Capture the cell that displays the provided text and extract its (X, Y) central coordinate. 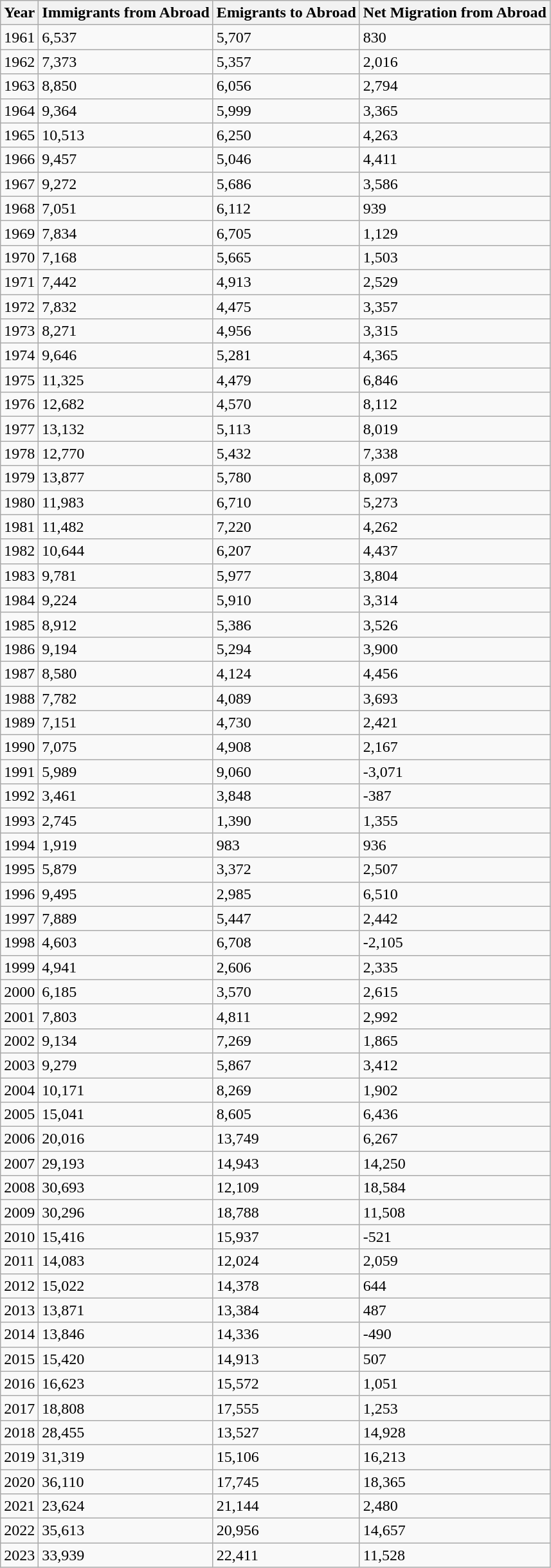
1969 (19, 233)
1992 (19, 796)
1982 (19, 551)
15,416 (126, 1237)
2021 (19, 1506)
9,781 (126, 576)
16,213 (455, 1457)
2017 (19, 1408)
4,913 (286, 282)
3,357 (455, 307)
1981 (19, 527)
1974 (19, 356)
2007 (19, 1163)
2020 (19, 1481)
-490 (455, 1335)
2,167 (455, 747)
8,580 (126, 673)
6,537 (126, 37)
10,171 (126, 1090)
33,939 (126, 1555)
2,992 (455, 1016)
5,999 (286, 111)
7,220 (286, 527)
2003 (19, 1065)
2004 (19, 1090)
8,912 (126, 624)
30,693 (126, 1188)
5,665 (286, 257)
11,983 (126, 502)
7,782 (126, 698)
1968 (19, 208)
8,019 (455, 429)
6,846 (455, 380)
2023 (19, 1555)
6,250 (286, 135)
5,386 (286, 624)
7,338 (455, 453)
6,436 (455, 1115)
9,060 (286, 772)
9,134 (126, 1041)
2,985 (286, 894)
507 (455, 1359)
35,613 (126, 1531)
8,271 (126, 331)
939 (455, 208)
1989 (19, 723)
15,937 (286, 1237)
15,420 (126, 1359)
1978 (19, 453)
3,526 (455, 624)
1991 (19, 772)
1972 (19, 307)
-521 (455, 1237)
6,510 (455, 894)
5,867 (286, 1065)
1980 (19, 502)
12,770 (126, 453)
13,749 (286, 1139)
-3,071 (455, 772)
1990 (19, 747)
7,269 (286, 1041)
4,124 (286, 673)
6,207 (286, 551)
13,132 (126, 429)
2,529 (455, 282)
1995 (19, 870)
12,024 (286, 1261)
14,943 (286, 1163)
6,267 (455, 1139)
2001 (19, 1016)
22,411 (286, 1555)
1,253 (455, 1408)
6,056 (286, 86)
4,456 (455, 673)
4,475 (286, 307)
983 (286, 845)
6,185 (126, 992)
3,365 (455, 111)
1994 (19, 845)
1987 (19, 673)
2013 (19, 1310)
9,457 (126, 160)
1,503 (455, 257)
5,977 (286, 576)
1966 (19, 160)
4,570 (286, 405)
1961 (19, 37)
1965 (19, 135)
1985 (19, 624)
20,016 (126, 1139)
5,879 (126, 870)
14,657 (455, 1531)
7,832 (126, 307)
2,507 (455, 870)
18,365 (455, 1481)
9,495 (126, 894)
2010 (19, 1237)
1993 (19, 821)
2016 (19, 1383)
18,788 (286, 1212)
5,294 (286, 649)
9,272 (126, 184)
3,412 (455, 1065)
1986 (19, 649)
15,106 (286, 1457)
14,250 (455, 1163)
2,615 (455, 992)
2,016 (455, 62)
8,850 (126, 86)
1,355 (455, 821)
14,378 (286, 1286)
5,707 (286, 37)
5,686 (286, 184)
13,384 (286, 1310)
17,745 (286, 1481)
1977 (19, 429)
2000 (19, 992)
4,941 (126, 967)
11,528 (455, 1555)
6,710 (286, 502)
936 (455, 845)
1,865 (455, 1041)
9,646 (126, 356)
4,411 (455, 160)
2018 (19, 1432)
6,708 (286, 943)
3,315 (455, 331)
29,193 (126, 1163)
10,644 (126, 551)
5,357 (286, 62)
11,325 (126, 380)
2014 (19, 1335)
18,808 (126, 1408)
5,447 (286, 918)
3,314 (455, 600)
1964 (19, 111)
5,281 (286, 356)
7,373 (126, 62)
8,269 (286, 1090)
2,794 (455, 86)
14,913 (286, 1359)
4,479 (286, 380)
2,442 (455, 918)
8,605 (286, 1115)
1988 (19, 698)
2011 (19, 1261)
23,624 (126, 1506)
13,877 (126, 478)
1,129 (455, 233)
2008 (19, 1188)
7,803 (126, 1016)
4,262 (455, 527)
1999 (19, 967)
12,109 (286, 1188)
8,112 (455, 405)
10,513 (126, 135)
3,848 (286, 796)
4,089 (286, 698)
3,900 (455, 649)
830 (455, 37)
13,871 (126, 1310)
14,336 (286, 1335)
9,194 (126, 649)
30,296 (126, 1212)
7,151 (126, 723)
4,730 (286, 723)
1,902 (455, 1090)
2,059 (455, 1261)
1997 (19, 918)
7,168 (126, 257)
12,682 (126, 405)
2006 (19, 1139)
Immigrants from Abroad (126, 13)
5,113 (286, 429)
28,455 (126, 1432)
2009 (19, 1212)
2005 (19, 1115)
15,022 (126, 1286)
8,097 (455, 478)
1998 (19, 943)
Net Migration from Abroad (455, 13)
1,051 (455, 1383)
1,919 (126, 845)
18,584 (455, 1188)
5,046 (286, 160)
15,041 (126, 1115)
1,390 (286, 821)
2,606 (286, 967)
11,508 (455, 1212)
644 (455, 1286)
4,365 (455, 356)
3,693 (455, 698)
9,364 (126, 111)
4,603 (126, 943)
7,051 (126, 208)
2012 (19, 1286)
-2,105 (455, 943)
6,112 (286, 208)
1984 (19, 600)
21,144 (286, 1506)
7,834 (126, 233)
1970 (19, 257)
1973 (19, 331)
5,432 (286, 453)
31,319 (126, 1457)
2,335 (455, 967)
2015 (19, 1359)
7,442 (126, 282)
5,989 (126, 772)
13,527 (286, 1432)
7,075 (126, 747)
7,889 (126, 918)
36,110 (126, 1481)
2002 (19, 1041)
-387 (455, 796)
3,586 (455, 184)
1962 (19, 62)
17,555 (286, 1408)
4,908 (286, 747)
5,780 (286, 478)
1963 (19, 86)
487 (455, 1310)
2022 (19, 1531)
4,811 (286, 1016)
2,745 (126, 821)
6,705 (286, 233)
15,572 (286, 1383)
14,083 (126, 1261)
14,928 (455, 1432)
1983 (19, 576)
1975 (19, 380)
5,910 (286, 600)
4,437 (455, 551)
3,804 (455, 576)
1967 (19, 184)
3,461 (126, 796)
1976 (19, 405)
9,224 (126, 600)
Year (19, 13)
3,570 (286, 992)
11,482 (126, 527)
16,623 (126, 1383)
1996 (19, 894)
3,372 (286, 870)
13,846 (126, 1335)
5,273 (455, 502)
2019 (19, 1457)
4,956 (286, 331)
1979 (19, 478)
Emigrants to Abroad (286, 13)
2,480 (455, 1506)
1971 (19, 282)
20,956 (286, 1531)
9,279 (126, 1065)
2,421 (455, 723)
4,263 (455, 135)
